Find where the given text appears and provide that cell's center as (x, y) coordinate. 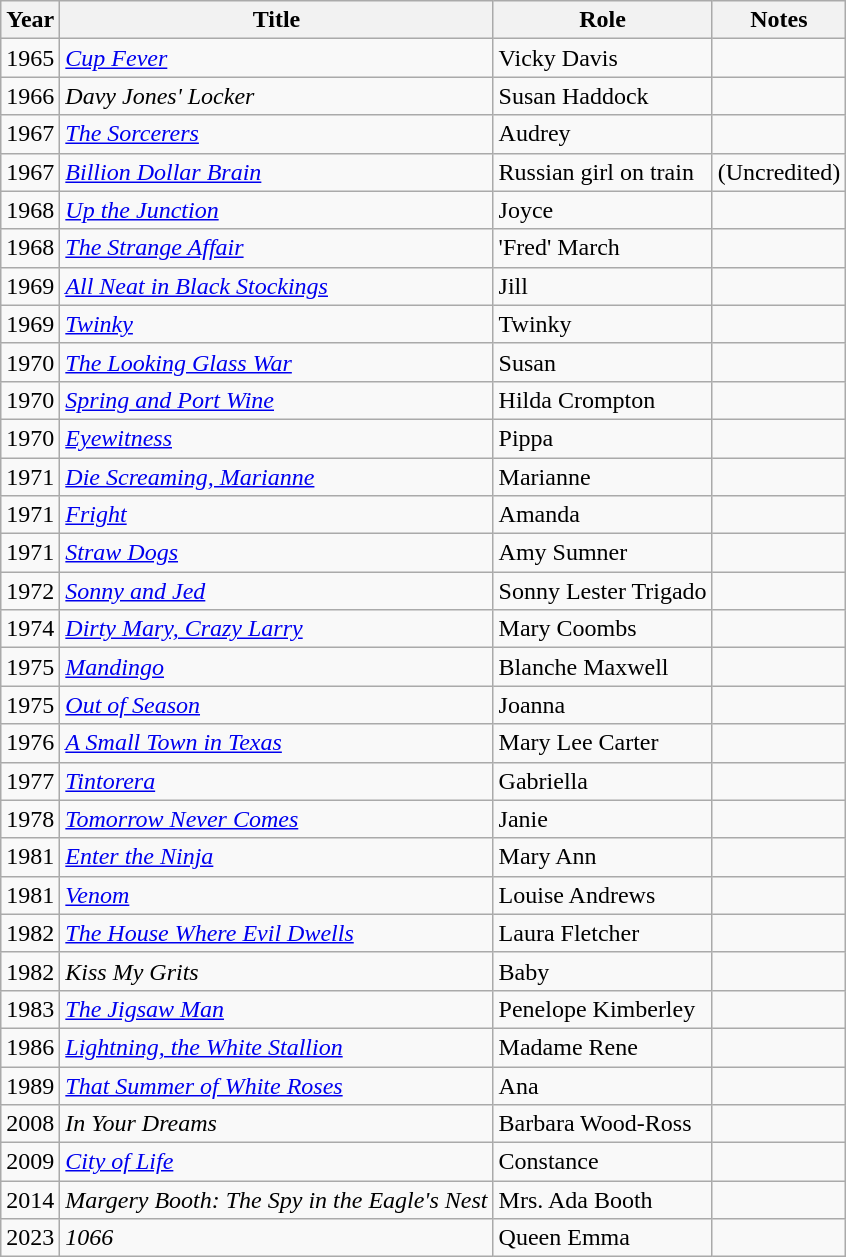
Eyewitness (276, 438)
Straw Dogs (276, 553)
Barbara Wood-Ross (602, 1124)
The Sorcerers (276, 134)
1965 (30, 58)
City of Life (276, 1162)
Tomorrow Never Comes (276, 819)
Hilda Crompton (602, 400)
2008 (30, 1124)
Mrs. Ada Booth (602, 1200)
Sonny and Jed (276, 591)
In Your Dreams (276, 1124)
Sonny Lester Trigado (602, 591)
Lightning, the White Stallion (276, 1047)
Louise Andrews (602, 895)
Notes (779, 20)
Blanche Maxwell (602, 667)
Enter the Ninja (276, 857)
The Jigsaw Man (276, 1009)
'Fred' March (602, 248)
Russian girl on train (602, 172)
Up the Junction (276, 210)
Penelope Kimberley (602, 1009)
Janie (602, 819)
Year (30, 20)
1989 (30, 1085)
Amy Sumner (602, 553)
Jill (602, 286)
Pippa (602, 438)
Mary Lee Carter (602, 743)
1976 (30, 743)
Queen Emma (602, 1238)
Susan (602, 362)
Joanna (602, 705)
Marianne (602, 477)
Kiss My Grits (276, 971)
Gabriella (602, 781)
Billion Dollar Brain (276, 172)
1066 (276, 1238)
All Neat in Black Stockings (276, 286)
Fright (276, 515)
Joyce (602, 210)
2009 (30, 1162)
1972 (30, 591)
Mandingo (276, 667)
Mary Coombs (602, 629)
Vicky Davis (602, 58)
Venom (276, 895)
The Looking Glass War (276, 362)
Mary Ann (602, 857)
Die Screaming, Marianne (276, 477)
Cup Fever (276, 58)
Constance (602, 1162)
Spring and Port Wine (276, 400)
1983 (30, 1009)
2014 (30, 1200)
Audrey (602, 134)
Davy Jones' Locker (276, 96)
Amanda (602, 515)
1978 (30, 819)
Margery Booth: The Spy in the Eagle's Nest (276, 1200)
Ana (602, 1085)
Out of Season (276, 705)
2023 (30, 1238)
Tintorera (276, 781)
Susan Haddock (602, 96)
The House Where Evil Dwells (276, 933)
1974 (30, 629)
A Small Town in Texas (276, 743)
That Summer of White Roses (276, 1085)
The Strange Affair (276, 248)
Title (276, 20)
Role (602, 20)
Dirty Mary, Crazy Larry (276, 629)
Laura Fletcher (602, 933)
1986 (30, 1047)
Baby (602, 971)
(Uncredited) (779, 172)
1966 (30, 96)
Madame Rene (602, 1047)
1977 (30, 781)
